For the text-containing cell, return its midpoint in [X, Y] coordinate format. 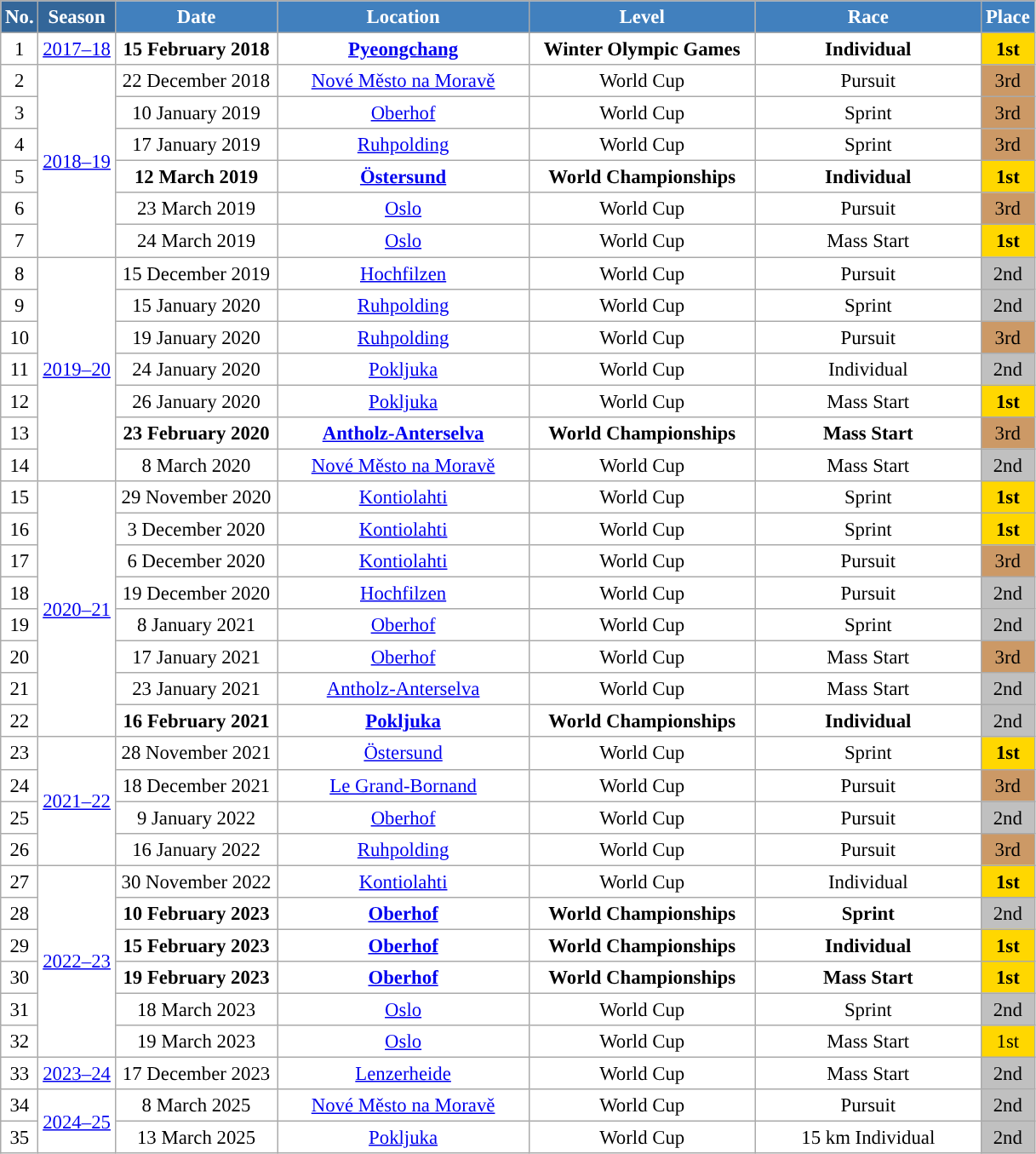
16 January 2022 [196, 849]
35 [20, 1138]
27 [20, 881]
Location [404, 17]
18 December 2021 [196, 785]
18 March 2023 [196, 1009]
Winter Olympic Games [642, 49]
2024–25 [77, 1121]
25 [20, 818]
18 [20, 594]
Place [1008, 17]
15 February 2018 [196, 49]
30 [20, 978]
17 December 2023 [196, 1074]
28 November 2021 [196, 754]
6 December 2020 [196, 561]
12 [20, 401]
10 February 2023 [196, 914]
28 [20, 914]
Le Grand-Bornand [404, 785]
12 March 2019 [196, 177]
1 [20, 49]
21 [20, 689]
20 [20, 657]
9 January 2022 [196, 818]
8 January 2021 [196, 625]
16 February 2021 [196, 721]
30 November 2022 [196, 881]
8 March 2020 [196, 465]
4 [20, 145]
26 [20, 849]
Level [642, 17]
9 [20, 305]
33 [20, 1074]
2019–20 [77, 370]
13 March 2025 [196, 1138]
8 March 2025 [196, 1105]
5 [20, 177]
17 January 2021 [196, 657]
29 November 2020 [196, 497]
34 [20, 1105]
24 [20, 785]
19 March 2023 [196, 1042]
Pyeongchang [404, 49]
2023–24 [77, 1074]
7 [20, 241]
2018–19 [77, 161]
19 December 2020 [196, 594]
15 February 2023 [196, 945]
Date [196, 17]
22 [20, 721]
19 February 2023 [196, 978]
14 [20, 465]
15 December 2019 [196, 273]
10 January 2019 [196, 113]
23 March 2019 [196, 209]
23 [20, 754]
16 [20, 529]
15 [20, 497]
17 January 2019 [196, 145]
15 January 2020 [196, 305]
Lenzerheide [404, 1074]
6 [20, 209]
Season [77, 17]
24 March 2019 [196, 241]
19 January 2020 [196, 337]
2022–23 [77, 962]
13 [20, 433]
26 January 2020 [196, 401]
24 January 2020 [196, 369]
2020–21 [77, 610]
23 February 2020 [196, 433]
3 [20, 113]
2 [20, 81]
10 [20, 337]
Race [868, 17]
17 [20, 561]
15 km Individual [868, 1138]
3 December 2020 [196, 529]
32 [20, 1042]
22 December 2018 [196, 81]
29 [20, 945]
No. [20, 17]
23 January 2021 [196, 689]
19 [20, 625]
8 [20, 273]
11 [20, 369]
31 [20, 1009]
2021–22 [77, 801]
2017–18 [77, 49]
